Pinpoint the cell where the given text exists, returning its (X, Y) midpoint coordinate. 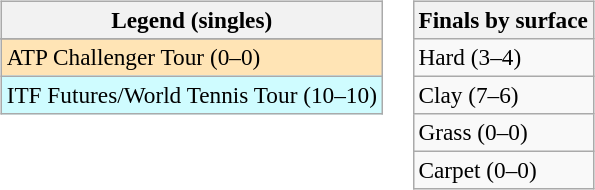
Legend (singles) (192, 20)
Clay (7–6) (503, 95)
Grass (0–0) (503, 133)
ITF Futures/World Tennis Tour (10–10) (192, 95)
Finals by surface (503, 20)
ATP Challenger Tour (0–0) (192, 57)
Carpet (0–0) (503, 171)
Hard (3–4) (503, 57)
